Detect which cell encompasses the target text, then output its (x, y) center coordinate. 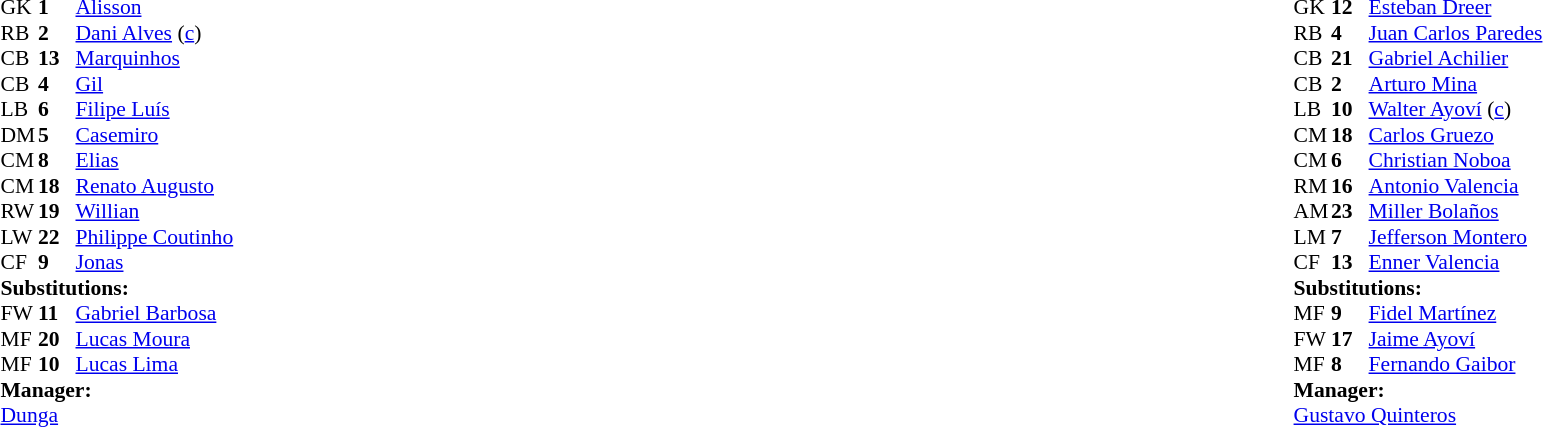
16 (1350, 186)
Dani Alves (c) (155, 33)
Arturo Mina (1456, 84)
Gil (155, 84)
22 (57, 237)
Elias (155, 161)
Walter Ayoví (c) (1456, 109)
17 (1350, 339)
LM (1313, 237)
5 (57, 135)
23 (1350, 211)
Miller Bolaños (1456, 211)
Fernando Gaibor (1456, 365)
Juan Carlos Paredes (1456, 33)
Casemiro (155, 135)
Gabriel Achilier (1456, 59)
DM (19, 135)
20 (57, 339)
21 (1350, 59)
Renato Augusto (155, 186)
19 (57, 211)
LW (19, 237)
Jonas (155, 263)
AM (1313, 211)
11 (57, 313)
Fidel Martínez (1456, 313)
Marquinhos (155, 59)
Philippe Coutinho (155, 237)
Jefferson Montero (1456, 237)
RM (1313, 186)
Enner Valencia (1456, 263)
Willian (155, 211)
7 (1350, 237)
Lucas Lima (155, 365)
Antonio Valencia (1456, 186)
Christian Noboa (1456, 161)
RW (19, 211)
Jaime Ayoví (1456, 339)
Filipe Luís (155, 109)
Lucas Moura (155, 339)
Carlos Gruezo (1456, 135)
Gabriel Barbosa (155, 313)
